Identify which cell holds the provided text, then report its (x, y) central coordinate. 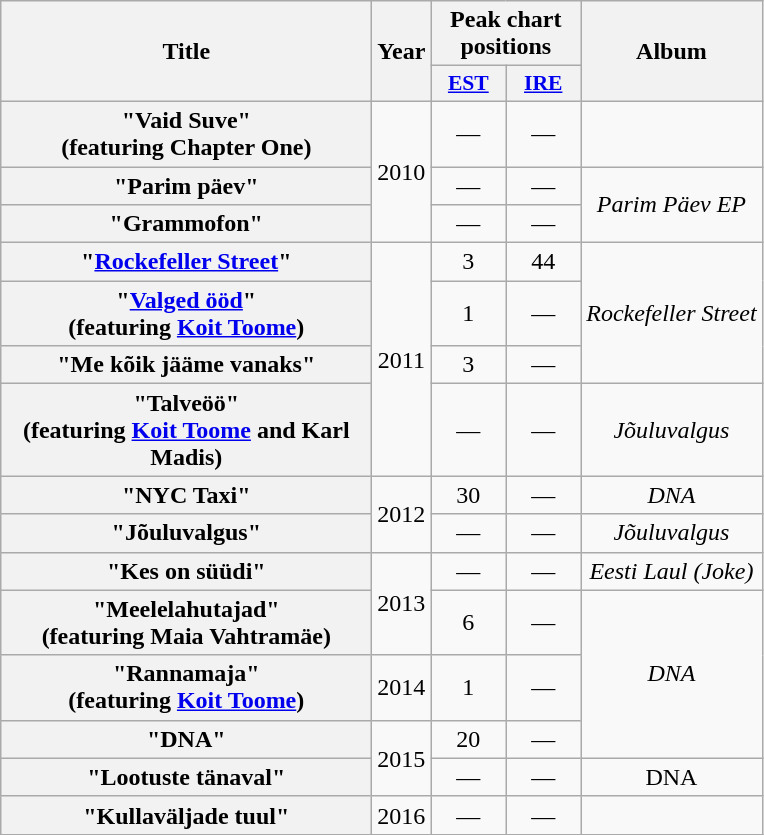
6 (468, 622)
Parim Päev EP (672, 204)
Year (402, 52)
"Kes on süüdi" (186, 571)
"Meelelahutajad" (featuring Maia Vahtramäe) (186, 622)
"Vaid Suve"(featuring Chapter One) (186, 134)
2015 (402, 758)
2013 (402, 604)
20 (468, 739)
"NYC Taxi" (186, 495)
"Grammofon" (186, 224)
2010 (402, 172)
"Valged ööd"(featuring Koit Toome) (186, 314)
Album (672, 52)
"Lootuste tänaval" (186, 777)
EST (468, 84)
"Talveöö"(featuring Koit Toome and Karl Madis) (186, 430)
"Kullaväljade tuul" (186, 815)
Peak chart positions (506, 34)
"Rannamaja" (featuring Koit Toome) (186, 688)
2012 (402, 514)
Title (186, 52)
44 (544, 262)
2016 (402, 815)
"Me kõik jääme vanaks" (186, 365)
"Rockefeller Street" (186, 262)
Eesti Laul (Joke) (672, 571)
2011 (402, 360)
"Parim päev" (186, 185)
2014 (402, 688)
"Jõuluvalgus" (186, 533)
IRE (544, 84)
"DNA" (186, 739)
Rockefeller Street (672, 314)
30 (468, 495)
